Return the (X, Y) coordinate for the center point of the cell that contains the specified text.  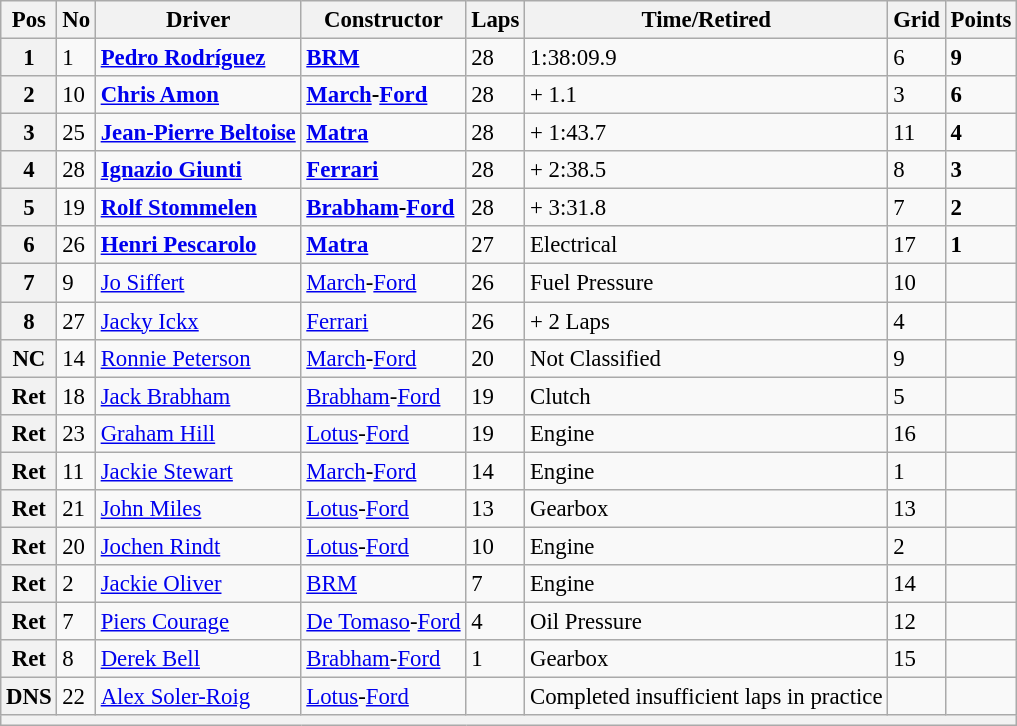
De Tomaso-Ford (384, 621)
Oil Pressure (706, 621)
Chris Amon (198, 95)
Completed insufficient laps in practice (706, 697)
+ 3:31.8 (706, 208)
Jochen Rindt (198, 546)
Electrical (706, 245)
Jackie Oliver (198, 584)
Derek Bell (198, 659)
+ 1.1 (706, 95)
Clutch (706, 396)
Graham Hill (198, 433)
15 (916, 659)
21 (76, 509)
25 (76, 133)
Not Classified (706, 358)
Ignazio Giunti (198, 170)
1:38:09.9 (706, 58)
Points (980, 20)
Time/Retired (706, 20)
Alex Soler-Roig (198, 697)
Jack Brabham (198, 396)
Ronnie Peterson (198, 358)
Jackie Stewart (198, 471)
Rolf Stommelen (198, 208)
Jacky Ickx (198, 321)
Henri Pescarolo (198, 245)
12 (916, 621)
DNS (29, 697)
Pedro Rodríguez (198, 58)
Jo Siffert (198, 283)
16 (916, 433)
Laps (496, 20)
Fuel Pressure (706, 283)
18 (76, 396)
+ 2:38.5 (706, 170)
23 (76, 433)
Constructor (384, 20)
Grid (916, 20)
22 (76, 697)
+ 2 Laps (706, 321)
No (76, 20)
Driver (198, 20)
John Miles (198, 509)
17 (916, 245)
Jean-Pierre Beltoise (198, 133)
Piers Courage (198, 621)
+ 1:43.7 (706, 133)
NC (29, 358)
Pos (29, 20)
